Locate the cell with the specified text and output its [x, y] center coordinate. 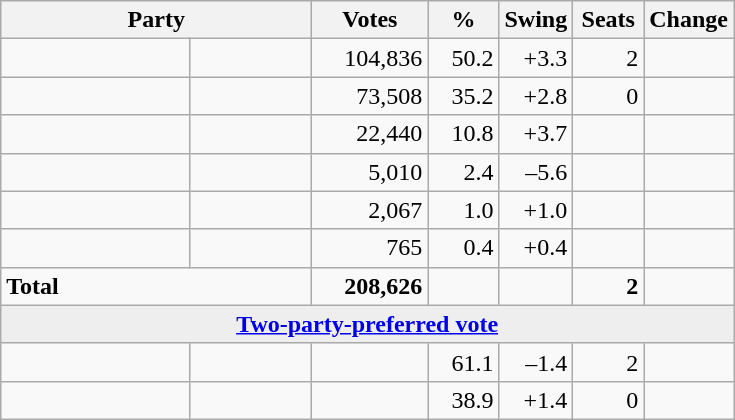
73,508 [370, 96]
765 [370, 248]
Party [156, 20]
38.9 [464, 400]
–1.4 [536, 362]
+3.3 [536, 58]
+1.0 [536, 210]
10.8 [464, 134]
+2.8 [536, 96]
–5.6 [536, 172]
Change [689, 20]
61.1 [464, 362]
104,836 [370, 58]
5,010 [370, 172]
Two-party-preferred vote [368, 324]
+3.7 [536, 134]
% [464, 20]
+0.4 [536, 248]
22,440 [370, 134]
0.4 [464, 248]
2.4 [464, 172]
1.0 [464, 210]
Seats [608, 20]
Total [156, 286]
35.2 [464, 96]
2,067 [370, 210]
Swing [536, 20]
Votes [370, 20]
50.2 [464, 58]
208,626 [370, 286]
+1.4 [536, 400]
